Detect which cell encompasses the target text, then output its (X, Y) center coordinate. 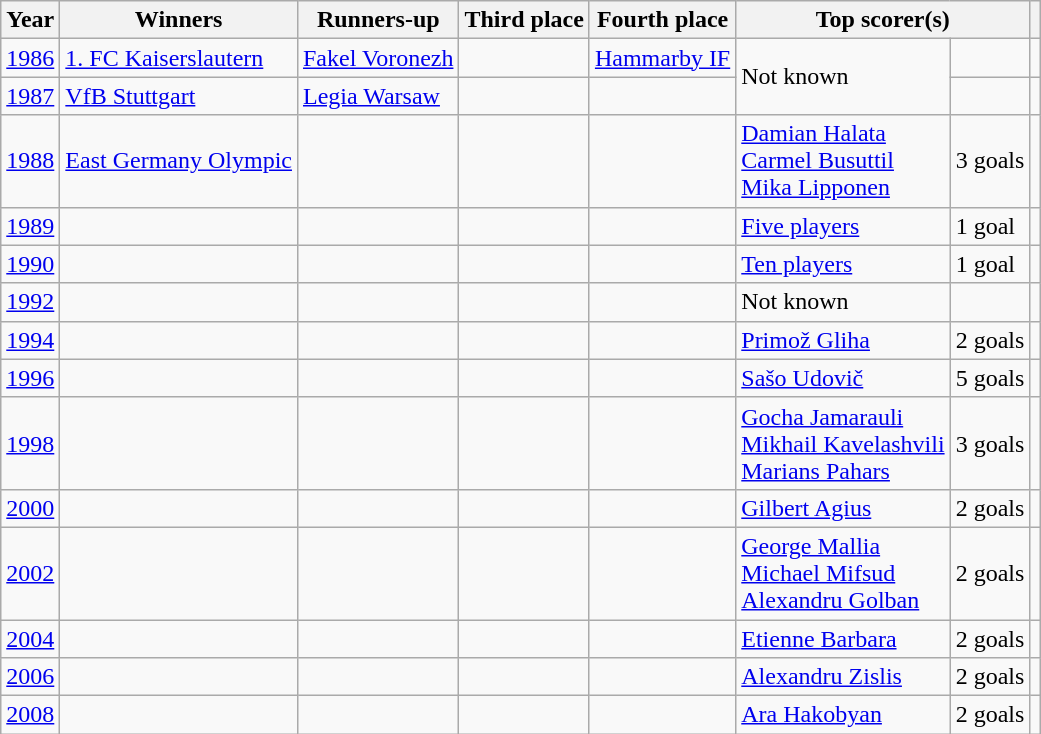
Five players (843, 226)
Hammarby IF (662, 58)
1994 (30, 340)
Fourth place (662, 20)
2002 (30, 573)
1988 (30, 161)
1990 (30, 264)
George Mallia Michael Mifsud Alexandru Golban (843, 573)
1. FC Kaiserslautern (179, 58)
Primož Gliha (843, 340)
1989 (30, 226)
Etienne Barbara (843, 639)
2006 (30, 677)
Damian Halata Carmel Busuttil Mika Lipponen (843, 161)
1986 (30, 58)
Legia Warsaw (378, 96)
Third place (524, 20)
East Germany Olympic (179, 161)
1992 (30, 302)
VfB Stuttgart (179, 96)
Sašo Udovič (843, 378)
1987 (30, 96)
Runners-up (378, 20)
Gocha Jamarauli Mikhail Kavelashvili Marians Pahars (843, 443)
2004 (30, 639)
Top scorer(s) (883, 20)
1996 (30, 378)
Year (30, 20)
2008 (30, 715)
2000 (30, 508)
Ten players (843, 264)
Fakel Voronezh (378, 58)
Gilbert Agius (843, 508)
1998 (30, 443)
Winners (179, 20)
Alexandru Zislis (843, 677)
5 goals (990, 378)
Ara Hakobyan (843, 715)
